Detect which cell encompasses the target text, then output its [X, Y] center coordinate. 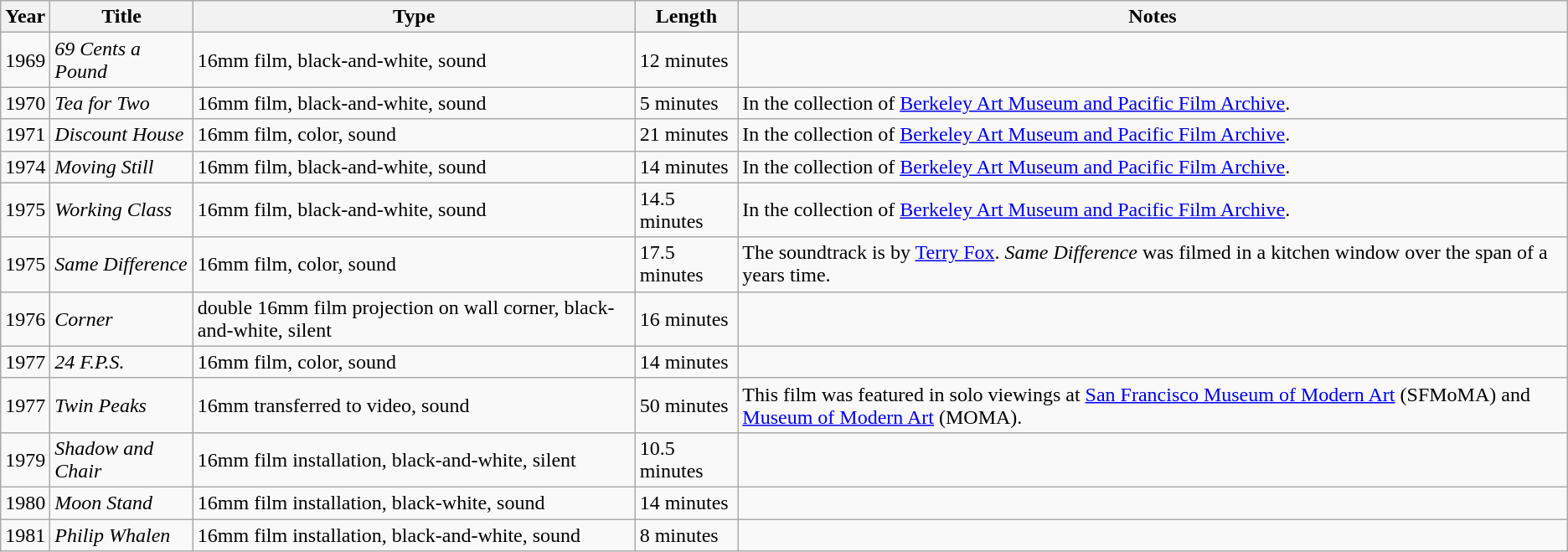
24 F.P.S. [122, 362]
Title [122, 17]
Type [414, 17]
Same Difference [122, 265]
16 minutes [687, 318]
69 Cents a Pound [122, 60]
1980 [25, 503]
1976 [25, 318]
Philip Whalen [122, 535]
16mm film installation, black-and-white, sound [414, 535]
Length [687, 17]
This film was featured in solo viewings at San Francisco Museum of Modern Art (SFMoMA) and Museum of Modern Art (MOMA). [1153, 405]
16mm transferred to video, sound [414, 405]
double 16mm film projection on wall corner, black-and-white, silent [414, 318]
1979 [25, 459]
12 minutes [687, 60]
Twin Peaks [122, 405]
16mm film installation, black-and-white, silent [414, 459]
17.5 minutes [687, 265]
8 minutes [687, 535]
10.5 minutes [687, 459]
Notes [1153, 17]
Year [25, 17]
Tea for Two [122, 103]
1974 [25, 167]
Moon Stand [122, 503]
The soundtrack is by Terry Fox. Same Difference was filmed in a kitchen window over the span of a years time. [1153, 265]
1970 [25, 103]
Discount House [122, 135]
14.5 minutes [687, 209]
50 minutes [687, 405]
Working Class [122, 209]
21 minutes [687, 135]
16mm film installation, black-white, sound [414, 503]
Moving Still [122, 167]
Corner [122, 318]
1971 [25, 135]
5 minutes [687, 103]
1981 [25, 535]
Shadow and Chair [122, 459]
1969 [25, 60]
